Scan for the cell matching the given text and deliver its [X, Y] coordinate at center. 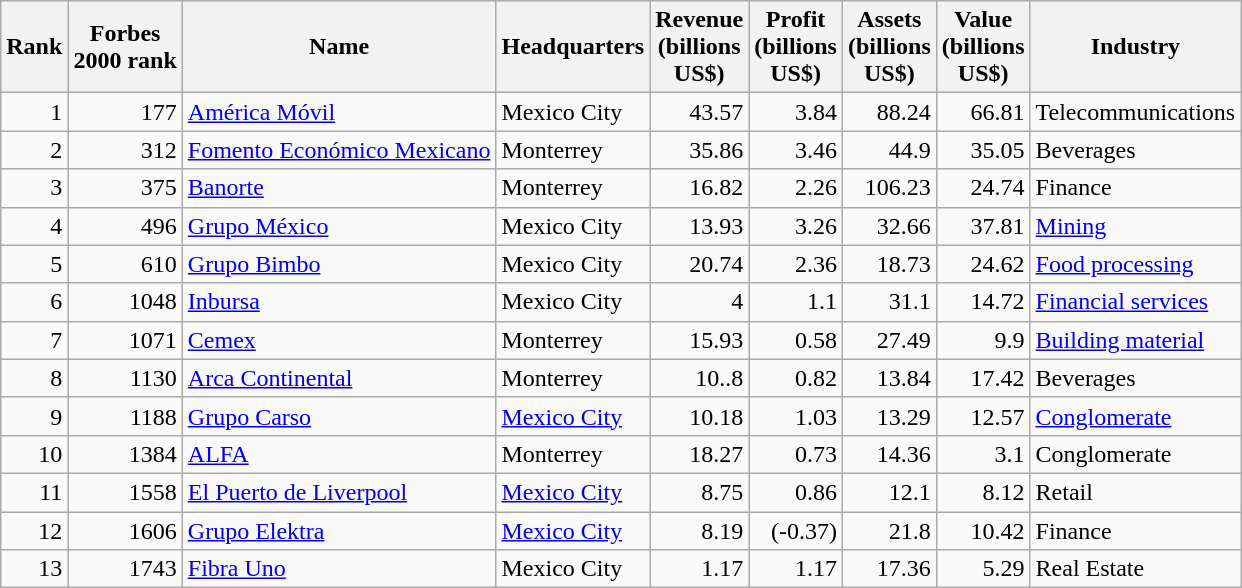
31.1 [889, 302]
9.9 [983, 340]
12 [34, 531]
Cemex [339, 340]
Retail [1136, 492]
1384 [125, 454]
37.81 [983, 226]
20.74 [700, 264]
Fibra Uno [339, 569]
3 [34, 188]
66.81 [983, 112]
10..8 [700, 378]
5.29 [983, 569]
88.24 [889, 112]
496 [125, 226]
312 [125, 150]
10 [34, 454]
Inbursa [339, 302]
Rank [34, 47]
Name [339, 47]
8.75 [700, 492]
Grupo Bimbo [339, 264]
10.18 [700, 416]
12.57 [983, 416]
14.72 [983, 302]
1.1 [796, 302]
17.42 [983, 378]
10.42 [983, 531]
1188 [125, 416]
7 [34, 340]
15.93 [700, 340]
0.73 [796, 454]
32.66 [889, 226]
Assets(billions US$) [889, 47]
18.27 [700, 454]
44.9 [889, 150]
3.1 [983, 454]
13.84 [889, 378]
Telecommunications [1136, 112]
3.84 [796, 112]
375 [125, 188]
Profit(billions US$) [796, 47]
106.23 [889, 188]
43.57 [700, 112]
ALFA [339, 454]
610 [125, 264]
13.93 [700, 226]
0.82 [796, 378]
177 [125, 112]
1048 [125, 302]
Mining [1136, 226]
24.62 [983, 264]
1 [34, 112]
12.1 [889, 492]
Grupo México [339, 226]
1606 [125, 531]
13.29 [889, 416]
5 [34, 264]
1743 [125, 569]
0.58 [796, 340]
Headquarters [573, 47]
Financial services [1136, 302]
6 [34, 302]
Grupo Elektra [339, 531]
13 [34, 569]
8 [34, 378]
2 [34, 150]
0.86 [796, 492]
1130 [125, 378]
Arca Continental [339, 378]
8.12 [983, 492]
2.36 [796, 264]
2.26 [796, 188]
27.49 [889, 340]
Industry [1136, 47]
14.36 [889, 454]
24.74 [983, 188]
Forbes 2000 rank [125, 47]
21.8 [889, 531]
(-0.37) [796, 531]
9 [34, 416]
Banorte [339, 188]
Real Estate [1136, 569]
8.19 [700, 531]
Fomento Económico Mexicano [339, 150]
35.86 [700, 150]
Building material [1136, 340]
Value(billions US$) [983, 47]
18.73 [889, 264]
1558 [125, 492]
35.05 [983, 150]
Grupo Carso [339, 416]
17.36 [889, 569]
1071 [125, 340]
1.03 [796, 416]
16.82 [700, 188]
El Puerto de Liverpool [339, 492]
América Móvil [339, 112]
Food processing [1136, 264]
3.46 [796, 150]
3.26 [796, 226]
Revenue(billions US$) [700, 47]
11 [34, 492]
